Output the (X, Y) coordinate of the center of the cell containing the given text.  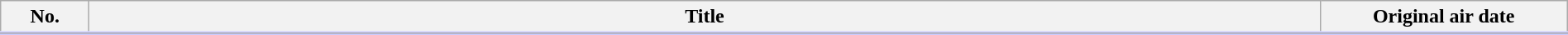
Original air date (1444, 17)
Title (705, 17)
No. (45, 17)
